Detect which cell encompasses the target text, then output its (x, y) center coordinate. 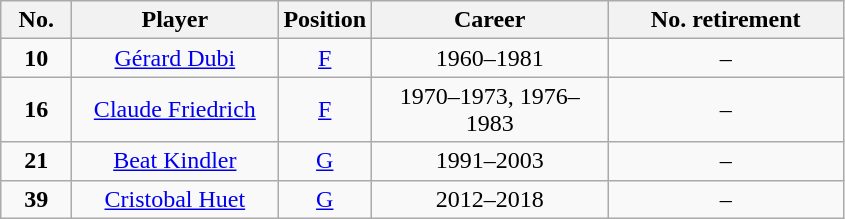
1991–2003 (490, 161)
Claude Friedrich (175, 110)
1970–1973, 1976–1983 (490, 110)
Cristobal Huet (175, 199)
No. (36, 20)
Position (325, 20)
Beat Kindler (175, 161)
2012–2018 (490, 199)
39 (36, 199)
16 (36, 110)
1960–1981 (490, 58)
Career (490, 20)
Gérard Dubi (175, 58)
10 (36, 58)
No. retirement (726, 20)
21 (36, 161)
Player (175, 20)
